Identify which cell holds the provided text, then report its (x, y) central coordinate. 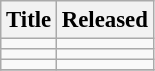
Released (104, 20)
Title (29, 20)
